Extract the [x, y] coordinate from the center of the cell holding the provided text.  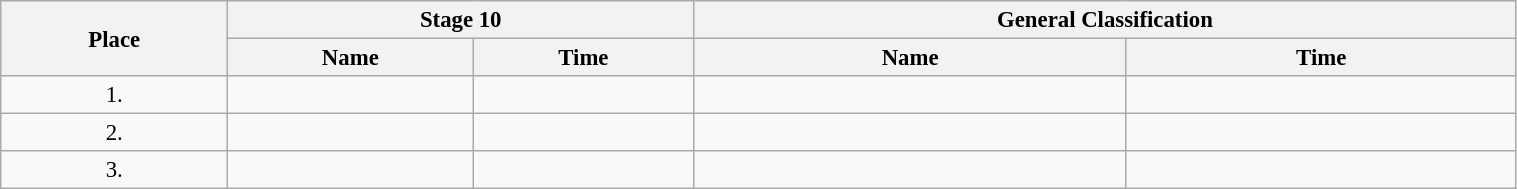
2. [114, 133]
1. [114, 95]
3. [114, 170]
General Classification [1105, 20]
Place [114, 38]
Stage 10 [461, 20]
